Locate the cell with the specified text and output its [X, Y] center coordinate. 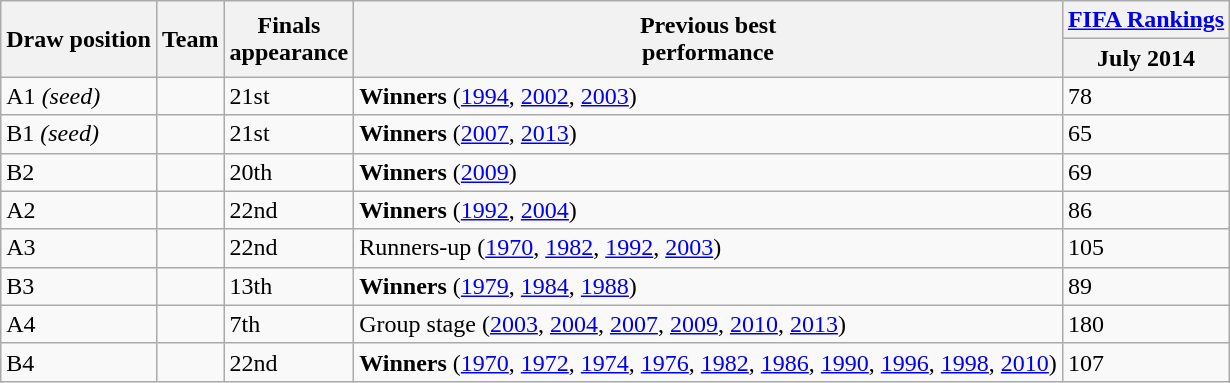
Finalsappearance [289, 39]
69 [1146, 172]
Winners (2009) [708, 172]
Team [190, 39]
13th [289, 286]
B2 [79, 172]
B1 (seed) [79, 134]
Winners (1970, 1972, 1974, 1976, 1982, 1986, 1990, 1996, 1998, 2010) [708, 362]
86 [1146, 210]
78 [1146, 96]
Group stage (2003, 2004, 2007, 2009, 2010, 2013) [708, 324]
Previous bestperformance [708, 39]
B4 [79, 362]
July 2014 [1146, 58]
105 [1146, 248]
20th [289, 172]
A2 [79, 210]
Winners (1994, 2002, 2003) [708, 96]
B3 [79, 286]
Winners (1992, 2004) [708, 210]
Draw position [79, 39]
A3 [79, 248]
Winners (1979, 1984, 1988) [708, 286]
Runners-up (1970, 1982, 1992, 2003) [708, 248]
7th [289, 324]
A4 [79, 324]
Winners (2007, 2013) [708, 134]
A1 (seed) [79, 96]
107 [1146, 362]
180 [1146, 324]
89 [1146, 286]
FIFA Rankings [1146, 20]
65 [1146, 134]
